Return [x, y] of the center of cell containing provided text 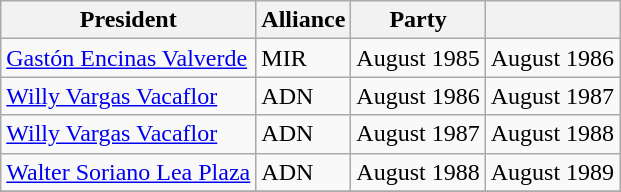
August 1989 [552, 172]
August 1985 [418, 58]
Party [418, 20]
President [128, 20]
Alliance [304, 20]
Walter Soriano Lea Plaza [128, 172]
Gastón Encinas Valverde [128, 58]
MIR [304, 58]
